Pinpoint the cell where the given text exists, returning its [x, y] midpoint coordinate. 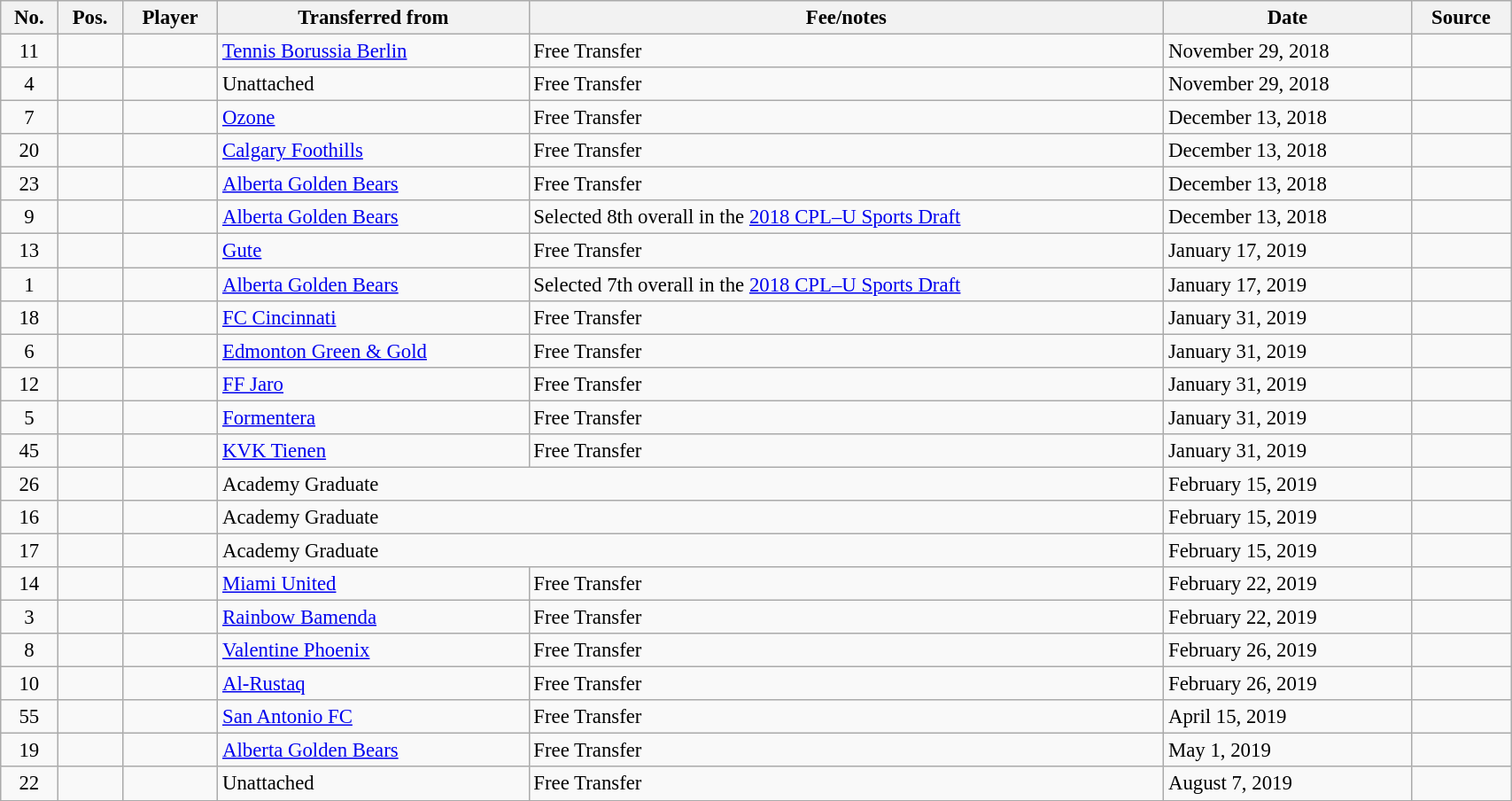
Miami United [374, 584]
Transferred from [374, 18]
16 [29, 517]
Valentine Phoenix [374, 650]
Date [1288, 18]
Gute [374, 251]
19 [29, 750]
17 [29, 550]
Player [170, 18]
Rainbow Bamenda [374, 618]
FF Jaro [374, 384]
22 [29, 784]
Calgary Foothills [374, 151]
May 1, 2019 [1288, 750]
10 [29, 684]
April 15, 2019 [1288, 717]
45 [29, 451]
1 [29, 284]
Selected 7th overall in the 2018 CPL–U Sports Draft [847, 284]
6 [29, 351]
KVK Tienen [374, 451]
14 [29, 584]
8 [29, 650]
Formentera [374, 417]
Selected 8th overall in the 2018 CPL–U Sports Draft [847, 217]
4 [29, 84]
San Antonio FC [374, 717]
7 [29, 118]
Tennis Borussia Berlin [374, 51]
20 [29, 151]
18 [29, 317]
5 [29, 417]
23 [29, 184]
Al-Rustaq [374, 684]
3 [29, 618]
Pos. [90, 18]
FC Cincinnati [374, 317]
Ozone [374, 118]
Fee/notes [847, 18]
11 [29, 51]
August 7, 2019 [1288, 784]
26 [29, 484]
55 [29, 717]
No. [29, 18]
Source [1461, 18]
12 [29, 384]
9 [29, 217]
13 [29, 251]
Edmonton Green & Gold [374, 351]
